For the text-containing cell, return its midpoint in (X, Y) coordinate format. 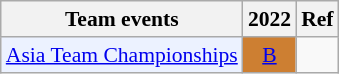
Asia Team Championships (122, 55)
B (270, 55)
2022 (270, 19)
Team events (122, 19)
Ref (317, 19)
